Search for the cell housing the specified text and yield its (x, y) center coordinate. 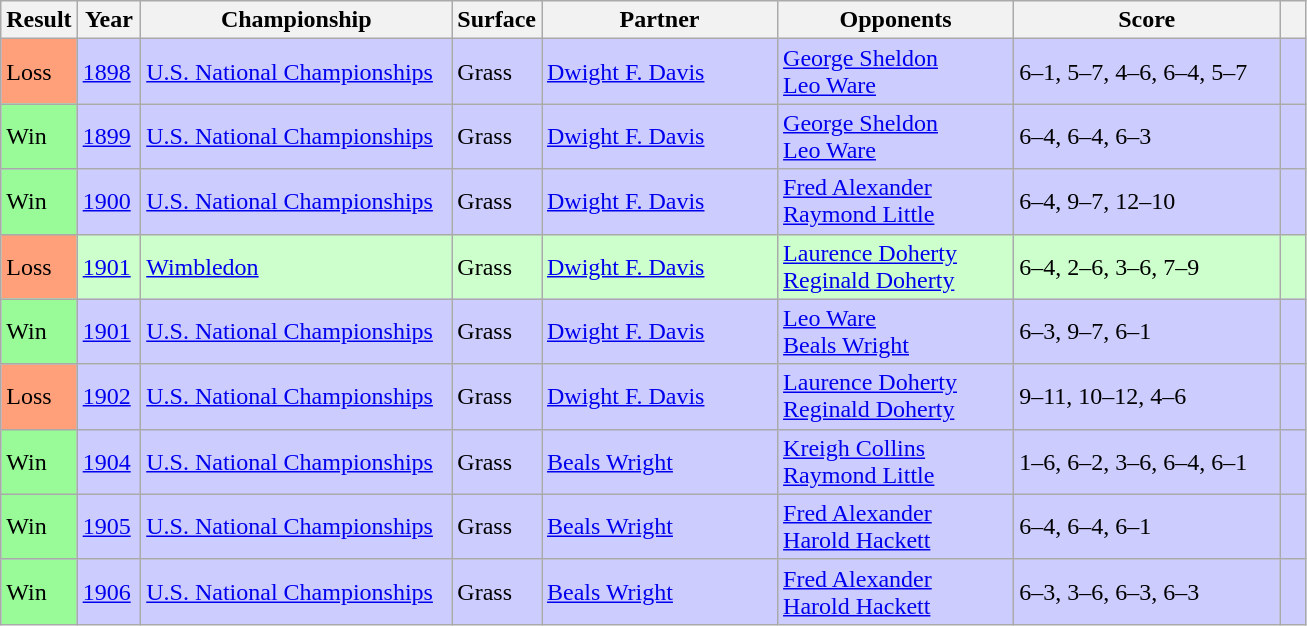
1898 (109, 72)
Partner (660, 20)
1905 (109, 526)
Year (109, 20)
Championship (296, 20)
Wimbledon (296, 266)
6–1, 5–7, 4–6, 6–4, 5–7 (1147, 72)
Leo Ware Beals Wright (896, 332)
Result (39, 20)
9–11, 10–12, 4–6 (1147, 396)
Surface (497, 20)
1906 (109, 592)
Score (1147, 20)
Opponents (896, 20)
1899 (109, 136)
6–4, 9–7, 12–10 (1147, 202)
6–4, 6–4, 6–1 (1147, 526)
6–4, 2–6, 3–6, 7–9 (1147, 266)
Fred Alexander Raymond Little (896, 202)
1902 (109, 396)
6–3, 3–6, 6–3, 6–3 (1147, 592)
6–4, 6–4, 6–3 (1147, 136)
1–6, 6–2, 3–6, 6–4, 6–1 (1147, 462)
1904 (109, 462)
1900 (109, 202)
Kreigh Collins Raymond Little (896, 462)
6–3, 9–7, 6–1 (1147, 332)
